Return (x, y) of the center of cell containing provided text 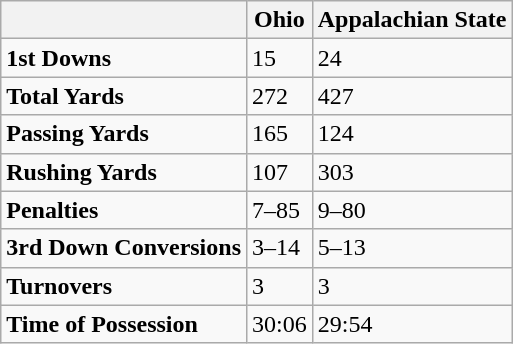
Total Yards (124, 96)
7–85 (280, 210)
1st Downs (124, 58)
24 (412, 58)
427 (412, 96)
Passing Yards (124, 134)
Ohio (280, 20)
Turnovers (124, 286)
165 (280, 134)
9–80 (412, 210)
5–13 (412, 248)
107 (280, 172)
Penalties (124, 210)
Appalachian State (412, 20)
124 (412, 134)
Time of Possession (124, 324)
29:54 (412, 324)
3rd Down Conversions (124, 248)
30:06 (280, 324)
303 (412, 172)
272 (280, 96)
15 (280, 58)
3–14 (280, 248)
Rushing Yards (124, 172)
